Search for the cell housing the specified text and yield its [x, y] center coordinate. 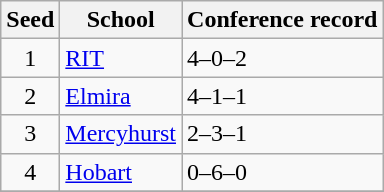
4–1–1 [282, 96]
3 [30, 134]
Elmira [121, 96]
4 [30, 172]
0–6–0 [282, 172]
Conference record [282, 20]
4–0–2 [282, 58]
2–3–1 [282, 134]
Mercyhurst [121, 134]
1 [30, 58]
RIT [121, 58]
2 [30, 96]
Hobart [121, 172]
Seed [30, 20]
School [121, 20]
